Provide the [x, y] coordinate of the cell's center where the given text is located.  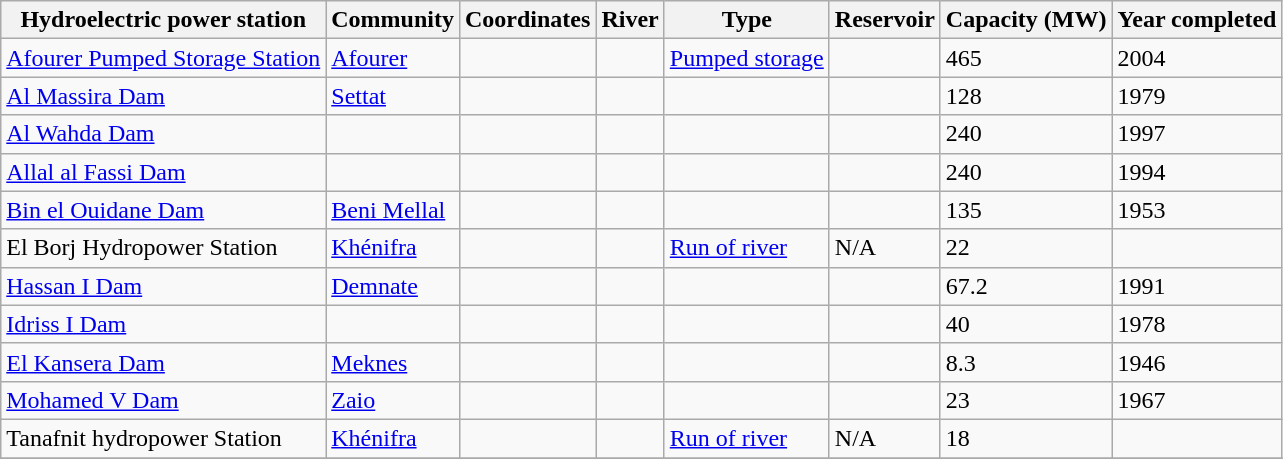
1978 [1197, 324]
18 [1026, 438]
Al Wahda Dam [164, 134]
23 [1026, 400]
Allal al Fassi Dam [164, 172]
Coordinates [527, 20]
Mohamed V Dam [164, 400]
1946 [1197, 362]
Idriss I Dam [164, 324]
Hydroelectric power station [164, 20]
Zaio [393, 400]
Community [393, 20]
Beni Mellal [393, 210]
Afourer [393, 58]
Year completed [1197, 20]
River [630, 20]
Afourer Pumped Storage Station [164, 58]
Meknes [393, 362]
El Borj Hydropower Station [164, 248]
1991 [1197, 286]
Capacity (MW) [1026, 20]
1967 [1197, 400]
Al Massira Dam [164, 96]
1994 [1197, 172]
1953 [1197, 210]
465 [1026, 58]
40 [1026, 324]
Pumped storage [746, 58]
67.2 [1026, 286]
22 [1026, 248]
El Kansera Dam [164, 362]
Reservoir [884, 20]
128 [1026, 96]
1979 [1197, 96]
2004 [1197, 58]
Type [746, 20]
Tanafnit hydropower Station [164, 438]
8.3 [1026, 362]
Settat [393, 96]
135 [1026, 210]
Demnate [393, 286]
Bin el Ouidane Dam [164, 210]
Hassan I Dam [164, 286]
1997 [1197, 134]
